Find where the given text appears and provide that cell's center as [x, y] coordinate. 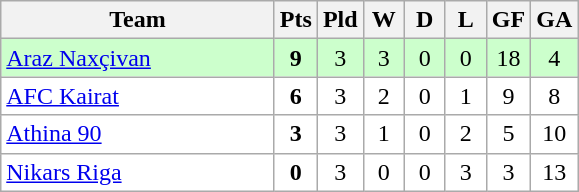
AFC Kairat [138, 96]
18 [508, 58]
Team [138, 20]
Pts [296, 20]
GA [554, 20]
GF [508, 20]
D [424, 20]
Pld [340, 20]
Araz Naxçivan [138, 58]
13 [554, 172]
4 [554, 58]
6 [296, 96]
Nikars Riga [138, 172]
5 [508, 134]
L [466, 20]
W [384, 20]
Athina 90 [138, 134]
10 [554, 134]
8 [554, 96]
